Extract the (X, Y) coordinate from the center of the cell holding the provided text.  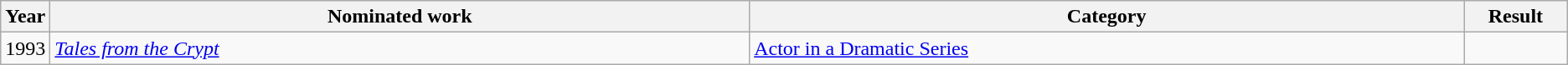
Nominated work (400, 17)
Category (1107, 17)
Tales from the Crypt (400, 48)
1993 (25, 48)
Actor in a Dramatic Series (1107, 48)
Result (1516, 17)
Year (25, 17)
